Output the (x, y) coordinate of the center of the cell containing the given text.  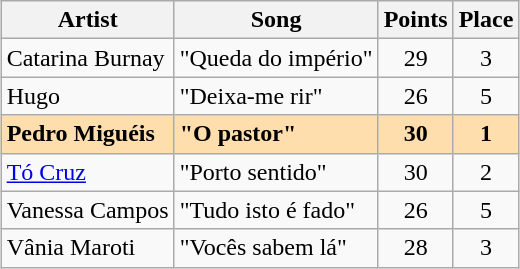
Vanessa Campos (88, 210)
28 (416, 248)
Tó Cruz (88, 172)
Catarina Burnay (88, 58)
"Vocês sabem lá" (276, 248)
Place (486, 20)
Artist (88, 20)
"O pastor" (276, 134)
29 (416, 58)
Hugo (88, 96)
Pedro Miguéis (88, 134)
"Porto sentido" (276, 172)
"Deixa-me rir" (276, 96)
2 (486, 172)
Song (276, 20)
Vânia Maroti (88, 248)
"Tudo isto é fado" (276, 210)
"Queda do império" (276, 58)
Points (416, 20)
1 (486, 134)
